Scan for the cell matching the given text and deliver its (x, y) coordinate at center. 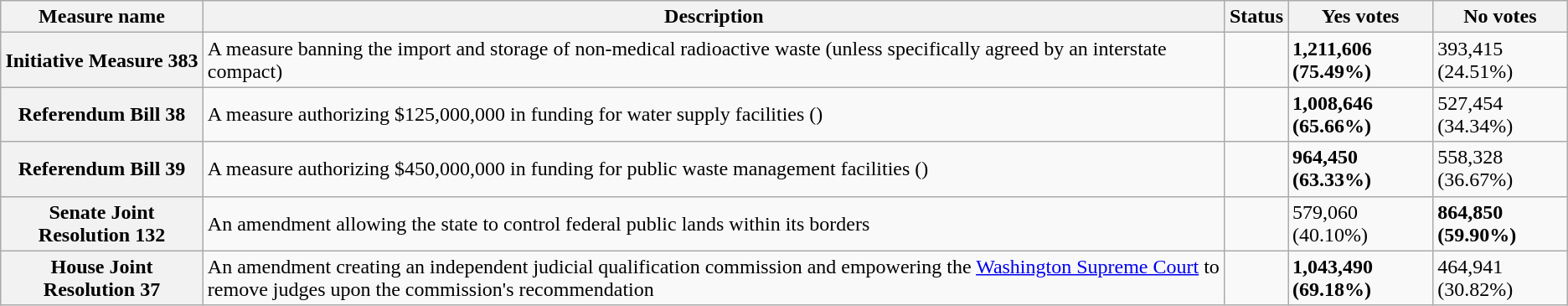
An amendment allowing the state to control federal public lands within its borders (714, 223)
Referendum Bill 39 (102, 169)
A measure authorizing $450,000,000 in funding for public waste management facilities () (714, 169)
Description (714, 17)
464,941 (30.82%) (1501, 278)
864,850 (59.90%) (1501, 223)
Yes votes (1360, 17)
A measure banning the import and storage of non-medical radioactive waste (unless specifically agreed by an interstate compact) (714, 60)
1,043,490 (69.18%) (1360, 278)
House Joint Resolution 37 (102, 278)
393,415 (24.51%) (1501, 60)
1,008,646 (65.66%) (1360, 114)
Status (1256, 17)
964,450 (63.33%) (1360, 169)
No votes (1501, 17)
1,211,606 (75.49%) (1360, 60)
Initiative Measure 383 (102, 60)
527,454 (34.34%) (1501, 114)
Referendum Bill 38 (102, 114)
Measure name (102, 17)
579,060 (40.10%) (1360, 223)
Senate Joint Resolution 132 (102, 223)
558,328 (36.67%) (1501, 169)
A measure authorizing $125,000,000 in funding for water supply facilities () (714, 114)
